Find where the given text appears and provide that cell's center as (x, y) coordinate. 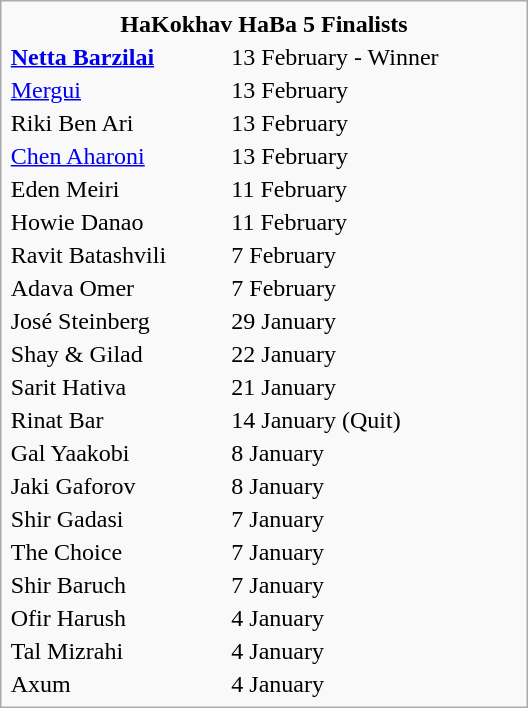
Shir Baruch (118, 585)
Jaki Gaforov (118, 486)
Riki Ben Ari (118, 123)
22 January (374, 354)
Ravit Batashvili (118, 255)
HaKokhav HaBa 5 Finalists (264, 24)
Rinat Bar (118, 420)
Shir Gadasi (118, 519)
Tal Mizrahi (118, 651)
Gal Yaakobi (118, 453)
Howie Danao (118, 222)
Adava Omer (118, 288)
14 January (Quit) (374, 420)
Shay & Gilad (118, 354)
Axum (118, 684)
Sarit Hativa (118, 387)
Eden Meiri (118, 189)
Ofir Harush (118, 618)
Netta Barzilai (118, 57)
13 February - Winner (374, 57)
The Choice (118, 552)
José Steinberg (118, 321)
Mergui (118, 90)
Chen Aharoni (118, 156)
29 January (374, 321)
21 January (374, 387)
